Determine the [x, y] coordinate at the center of the cell enclosing the given text.  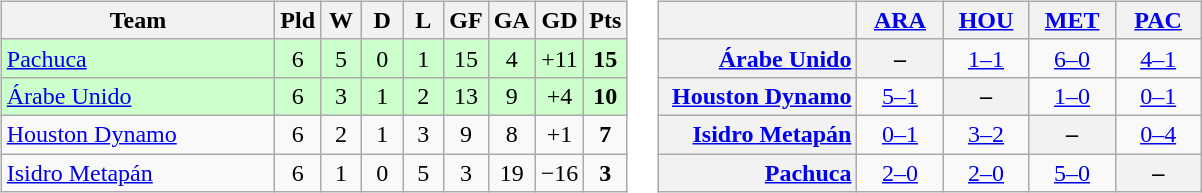
Team [138, 20]
PAC [1158, 20]
Pld [298, 20]
19 [512, 173]
10 [606, 96]
7 [606, 134]
4 [512, 58]
+11 [560, 58]
D [382, 20]
4–1 [1158, 58]
Pts [606, 20]
+4 [560, 96]
8 [512, 134]
GD [560, 20]
HOU [986, 20]
W [342, 20]
L [424, 20]
MET [1072, 20]
−16 [560, 173]
ARA [900, 20]
6–0 [1072, 58]
0–4 [1158, 134]
5–1 [900, 96]
1–1 [986, 58]
GA [512, 20]
GF [466, 20]
5–0 [1072, 173]
1–0 [1072, 96]
3–2 [986, 134]
+1 [560, 134]
13 [466, 96]
